Identify which cell holds the provided text, then report its (x, y) central coordinate. 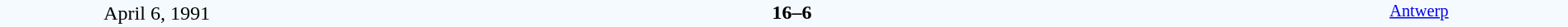
16–6 (791, 12)
April 6, 1991 (157, 13)
Antwerp (1419, 13)
